Identify which cell holds the provided text, then report its (X, Y) central coordinate. 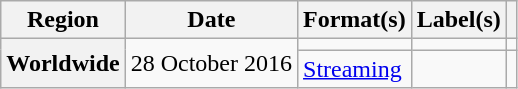
28 October 2016 (211, 64)
Region (63, 20)
Format(s) (355, 20)
Streaming (355, 69)
Date (211, 20)
Label(s) (458, 20)
Worldwide (63, 64)
